Identify which cell holds the provided text, then report its [X, Y] central coordinate. 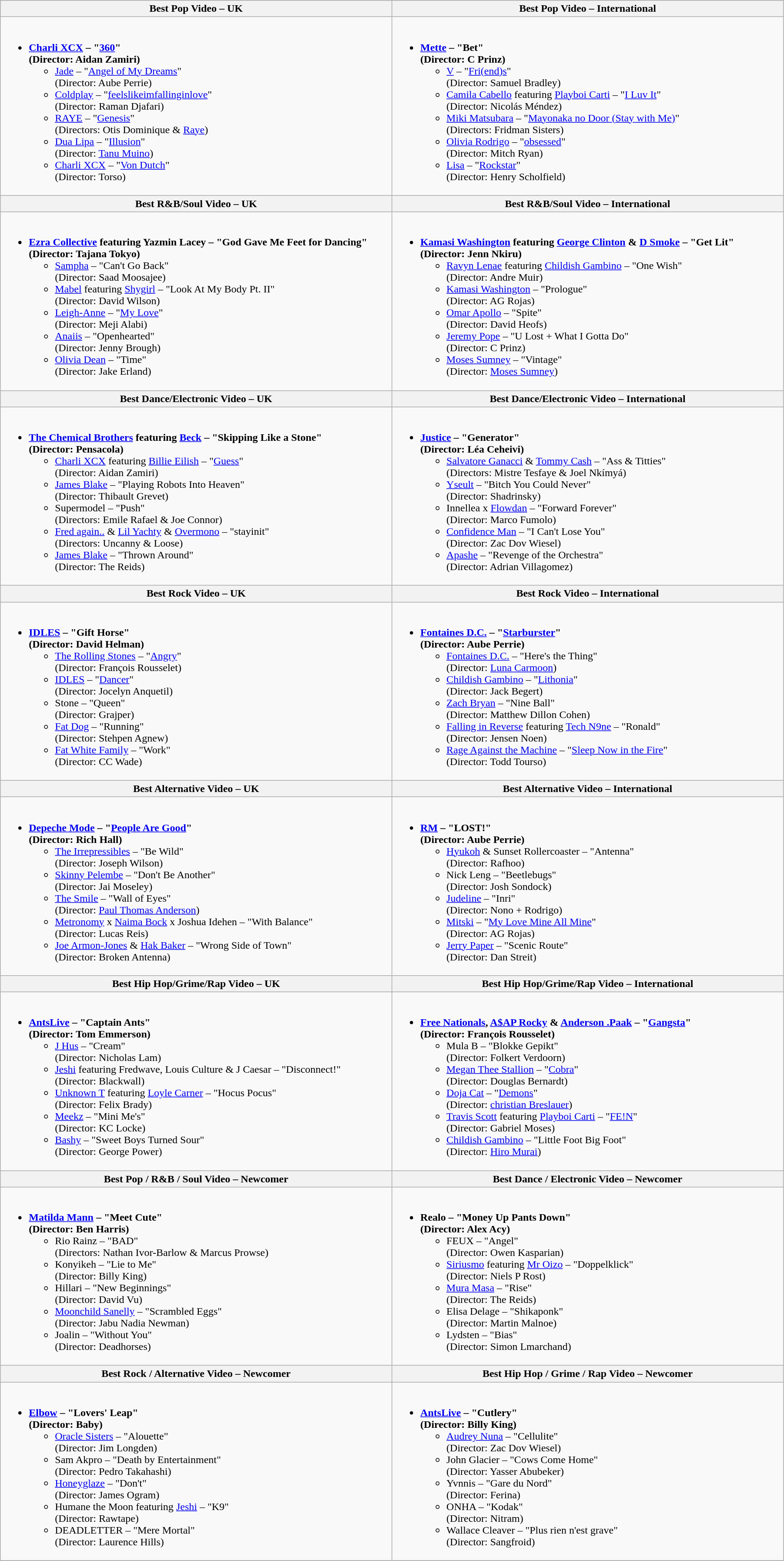
Best Dance / Electronic Video – Newcomer [588, 1179]
Best Alternative Video – UK [196, 789]
Best Dance/Electronic Video – International [588, 399]
Best Rock Video – UK [196, 594]
Best R&B/Soul Video – UK [196, 204]
Best Hip Hop/Grime/Rap Video – UK [196, 984]
Best Alternative Video – International [588, 789]
Best Rock Video – International [588, 594]
Best Pop Video – International [588, 9]
Best Dance/Electronic Video – UK [196, 399]
Best Pop Video – UK [196, 9]
Best R&B/Soul Video – International [588, 204]
Best Hip Hop/Grime/Rap Video – International [588, 984]
Best Pop / R&B / Soul Video – Newcomer [196, 1179]
Best Hip Hop / Grime / Rap Video – Newcomer [588, 1374]
Best Rock / Alternative Video – Newcomer [196, 1374]
